Detect which cell encompasses the target text, then output its (x, y) center coordinate. 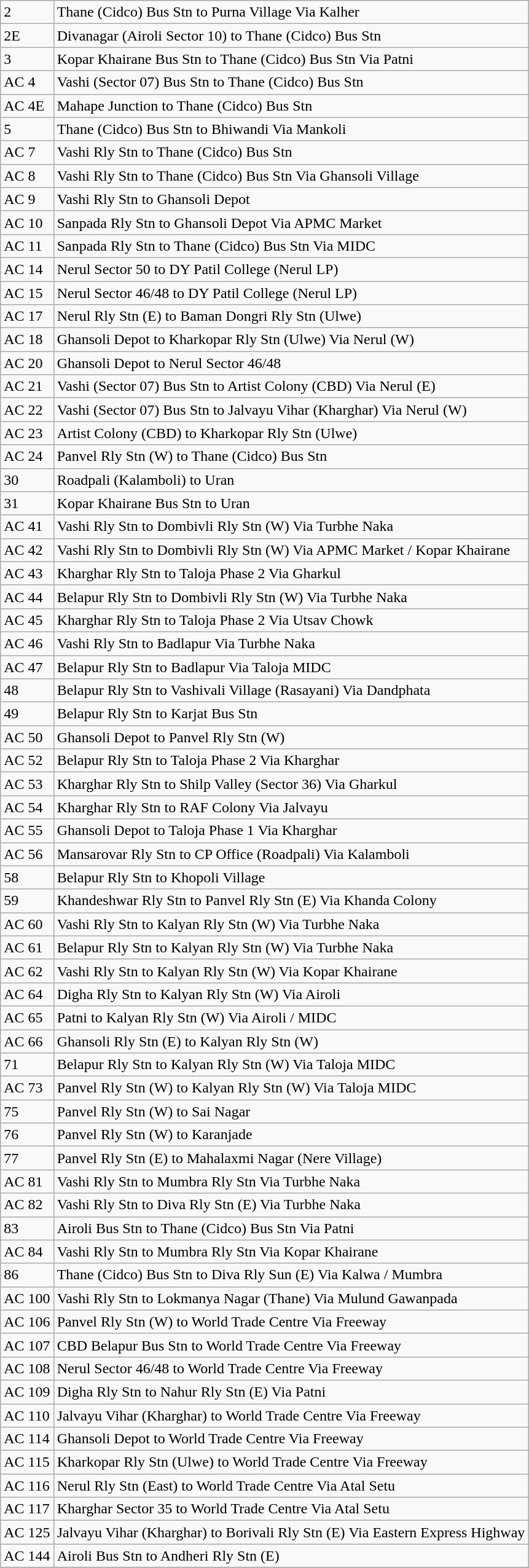
AC 66 (27, 1041)
2E (27, 36)
Vashi (Sector 07) Bus Stn to Thane (Cidco) Bus Stn (291, 82)
AC 8 (27, 176)
Airoli Bus Stn to Thane (Cidco) Bus Stn Via Patni (291, 1228)
AC 81 (27, 1182)
Thane (Cidco) Bus Stn to Diva Rly Sun (E) Via Kalwa / Mumbra (291, 1275)
AC 14 (27, 269)
Mansarovar Rly Stn to CP Office (Roadpali) Via Kalamboli (291, 854)
Patni to Kalyan Rly Stn (W) Via Airoli / MIDC (291, 1017)
Ghansoli Depot to Kharkopar Rly Stn (Ulwe) Via Nerul (W) (291, 340)
Nerul Sector 46/48 to World Trade Centre Via Freeway (291, 1368)
Kopar Khairane Bus Stn to Uran (291, 503)
Vashi Rly Stn to Mumbra Rly Stn Via Kopar Khairane (291, 1252)
AC 4 (27, 82)
AC 50 (27, 737)
Belapur Rly Stn to Kalyan Rly Stn (W) Via Taloja MIDC (291, 1065)
AC 117 (27, 1509)
Ghansoli Rly Stn (E) to Kalyan Rly Stn (W) (291, 1041)
AC 108 (27, 1368)
AC 65 (27, 1017)
Belapur Rly Stn to Vashivali Village (Rasayani) Via Dandphata (291, 691)
AC 115 (27, 1462)
Nerul Rly Stn (East) to World Trade Centre Via Atal Setu (291, 1486)
AC 107 (27, 1345)
Vashi Rly Stn to Badlapur Via Turbhe Naka (291, 643)
Nerul Rly Stn (E) to Baman Dongri Rly Stn (Ulwe) (291, 316)
71 (27, 1065)
AC 45 (27, 620)
Jalvayu Vihar (Kharghar) to Borivali Rly Stn (E) Via Eastern Express Highway (291, 1532)
AC 61 (27, 947)
AC 106 (27, 1322)
AC 4E (27, 106)
Vashi Rly Stn to Kalyan Rly Stn (W) Via Turbhe Naka (291, 924)
Vashi Rly Stn to Kalyan Rly Stn (W) Via Kopar Khairane (291, 971)
Panvel Rly Stn (W) to Thane (Cidco) Bus Stn (291, 457)
Belapur Rly Stn to Kalyan Rly Stn (W) Via Turbhe Naka (291, 947)
Vashi (Sector 07) Bus Stn to Jalvayu Vihar (Kharghar) Via Nerul (W) (291, 410)
Sanpada Rly Stn to Thane (Cidco) Bus Stn Via MIDC (291, 246)
AC 60 (27, 924)
AC 41 (27, 527)
Ghansoli Depot to World Trade Centre Via Freeway (291, 1439)
AC 43 (27, 573)
Vashi Rly Stn to Dombivli Rly Stn (W) Via APMC Market / Kopar Khairane (291, 550)
Kharghar Sector 35 to World Trade Centre Via Atal Setu (291, 1509)
AC 17 (27, 316)
AC 144 (27, 1556)
Kopar Khairane Bus Stn to Thane (Cidco) Bus Stn Via Patni (291, 59)
AC 10 (27, 222)
Sanpada Rly Stn to Ghansoli Depot Via APMC Market (291, 222)
AC 55 (27, 831)
48 (27, 691)
AC 23 (27, 433)
Belapur Rly Stn to Taloja Phase 2 Via Kharghar (291, 761)
2 (27, 12)
Panvel Rly Stn (E) to Mahalaxmi Nagar (Nere Village) (291, 1158)
AC 47 (27, 667)
AC 24 (27, 457)
CBD Belapur Bus Stn to World Trade Centre Via Freeway (291, 1345)
Ghansoli Depot to Taloja Phase 1 Via Kharghar (291, 831)
AC 110 (27, 1415)
77 (27, 1158)
Artist Colony (CBD) to Kharkopar Rly Stn (Ulwe) (291, 433)
Panvel Rly Stn (W) to Karanjade (291, 1135)
AC 44 (27, 597)
Khandeshwar Rly Stn to Panvel Rly Stn (E) Via Khanda Colony (291, 901)
AC 42 (27, 550)
Belapur Rly Stn to Khopoli Village (291, 877)
AC 20 (27, 363)
Belapur Rly Stn to Dombivli Rly Stn (W) Via Turbhe Naka (291, 597)
AC 52 (27, 761)
58 (27, 877)
Panvel Rly Stn (W) to World Trade Centre Via Freeway (291, 1322)
Panvel Rly Stn (W) to Kalyan Rly Stn (W) Via Taloja MIDC (291, 1088)
59 (27, 901)
Kharghar Rly Stn to RAF Colony Via Jalvayu (291, 807)
AC 9 (27, 199)
3 (27, 59)
Thane (Cidco) Bus Stn to Purna Village Via Kalher (291, 12)
AC 62 (27, 971)
31 (27, 503)
AC 56 (27, 854)
Ghansoli Depot to Nerul Sector 46/48 (291, 363)
Digha Rly Stn to Nahur Rly Stn (E) Via Patni (291, 1392)
Belapur Rly Stn to Karjat Bus Stn (291, 714)
AC 54 (27, 807)
AC 100 (27, 1298)
Kharghar Rly Stn to Taloja Phase 2 Via Utsav Chowk (291, 620)
Ghansoli Depot to Panvel Rly Stn (W) (291, 737)
Vashi Rly Stn to Diva Rly Stn (E) Via Turbhe Naka (291, 1205)
75 (27, 1111)
Mahape Junction to Thane (Cidco) Bus Stn (291, 106)
AC 114 (27, 1439)
AC 64 (27, 994)
Vashi Rly Stn to Dombivli Rly Stn (W) Via Turbhe Naka (291, 527)
AC 84 (27, 1252)
49 (27, 714)
AC 15 (27, 293)
Kharkopar Rly Stn (Ulwe) to World Trade Centre Via Freeway (291, 1462)
Vashi (Sector 07) Bus Stn to Artist Colony (CBD) Via Nerul (E) (291, 386)
Digha Rly Stn to Kalyan Rly Stn (W) Via Airoli (291, 994)
Vashi Rly Stn to Ghansoli Depot (291, 199)
Nerul Sector 46/48 to DY Patil College (Nerul LP) (291, 293)
Airoli Bus Stn to Andheri Rly Stn (E) (291, 1556)
Panvel Rly Stn (W) to Sai Nagar (291, 1111)
Divanagar (Airoli Sector 10) to Thane (Cidco) Bus Stn (291, 36)
AC 125 (27, 1532)
Roadpali (Kalamboli) to Uran (291, 480)
AC 22 (27, 410)
5 (27, 129)
30 (27, 480)
Vashi Rly Stn to Mumbra Rly Stn Via Turbhe Naka (291, 1182)
Jalvayu Vihar (Kharghar) to World Trade Centre Via Freeway (291, 1415)
AC 109 (27, 1392)
AC 82 (27, 1205)
83 (27, 1228)
AC 7 (27, 152)
86 (27, 1275)
76 (27, 1135)
AC 21 (27, 386)
AC 53 (27, 784)
Kharghar Rly Stn to Shilp Valley (Sector 36) Via Gharkul (291, 784)
Belapur Rly Stn to Badlapur Via Taloja MIDC (291, 667)
Thane (Cidco) Bus Stn to Bhiwandi Via Mankoli (291, 129)
Kharghar Rly Stn to Taloja Phase 2 Via Gharkul (291, 573)
AC 73 (27, 1088)
AC 46 (27, 643)
AC 18 (27, 340)
AC 11 (27, 246)
Vashi Rly Stn to Thane (Cidco) Bus Stn (291, 152)
AC 116 (27, 1486)
Vashi Rly Stn to Thane (Cidco) Bus Stn Via Ghansoli Village (291, 176)
Vashi Rly Stn to Lokmanya Nagar (Thane) Via Mulund Gawanpada (291, 1298)
Nerul Sector 50 to DY Patil College (Nerul LP) (291, 269)
